Determine the [X, Y] coordinate at the center of the cell enclosing the given text.  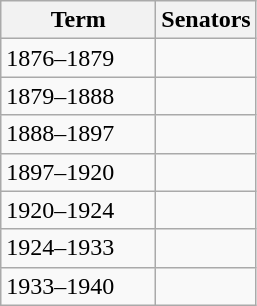
1897–1920 [78, 172]
1888–1897 [78, 134]
1876–1879 [78, 58]
1920–1924 [78, 210]
Senators [206, 20]
1933–1940 [78, 286]
1879–1888 [78, 96]
1924–1933 [78, 248]
Term [78, 20]
